Extract the [X, Y] coordinate from the center of the cell holding the provided text.  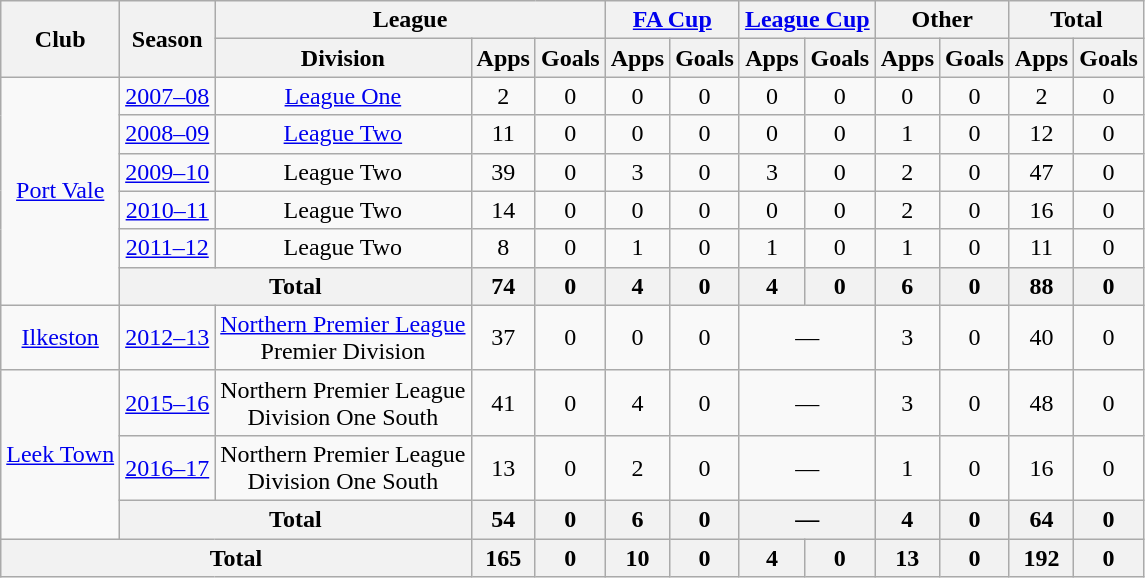
165 [503, 557]
2010–11 [168, 210]
47 [1041, 172]
88 [1041, 286]
41 [503, 402]
2011–12 [168, 248]
192 [1041, 557]
10 [637, 557]
39 [503, 172]
Division [343, 58]
League One [343, 96]
FA Cup [672, 20]
League Cup [807, 20]
2009–10 [168, 172]
64 [1041, 519]
8 [503, 248]
2016–17 [168, 468]
40 [1041, 338]
14 [503, 210]
54 [503, 519]
2015–16 [168, 402]
37 [503, 338]
Other [942, 20]
Club [60, 39]
2008–09 [168, 134]
Leek Town [60, 454]
48 [1041, 402]
12 [1041, 134]
League [410, 20]
74 [503, 286]
2007–08 [168, 96]
Season [168, 39]
2012–13 [168, 338]
Port Vale [60, 191]
Northern Premier LeaguePremier Division [343, 338]
Ilkeston [60, 338]
